Determine the [x, y] coordinate at the center of the cell enclosing the given text.  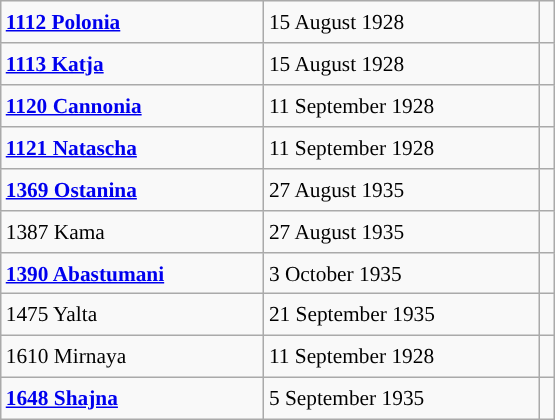
1475 Yalta [132, 315]
1369 Ostanina [132, 189]
1121 Natascha [132, 148]
1610 Mirnaya [132, 357]
1387 Kama [132, 231]
1113 Katja [132, 64]
1648 Shajna [132, 399]
1390 Abastumani [132, 273]
5 September 1935 [402, 399]
1112 Polonia [132, 22]
3 October 1935 [402, 273]
1120 Cannonia [132, 106]
21 September 1935 [402, 315]
